Determine the (x, y) coordinate at the center of the cell enclosing the given text.  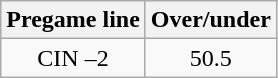
Pregame line (74, 20)
50.5 (210, 58)
CIN –2 (74, 58)
Over/under (210, 20)
